Scan for the cell matching the given text and deliver its [x, y] coordinate at center. 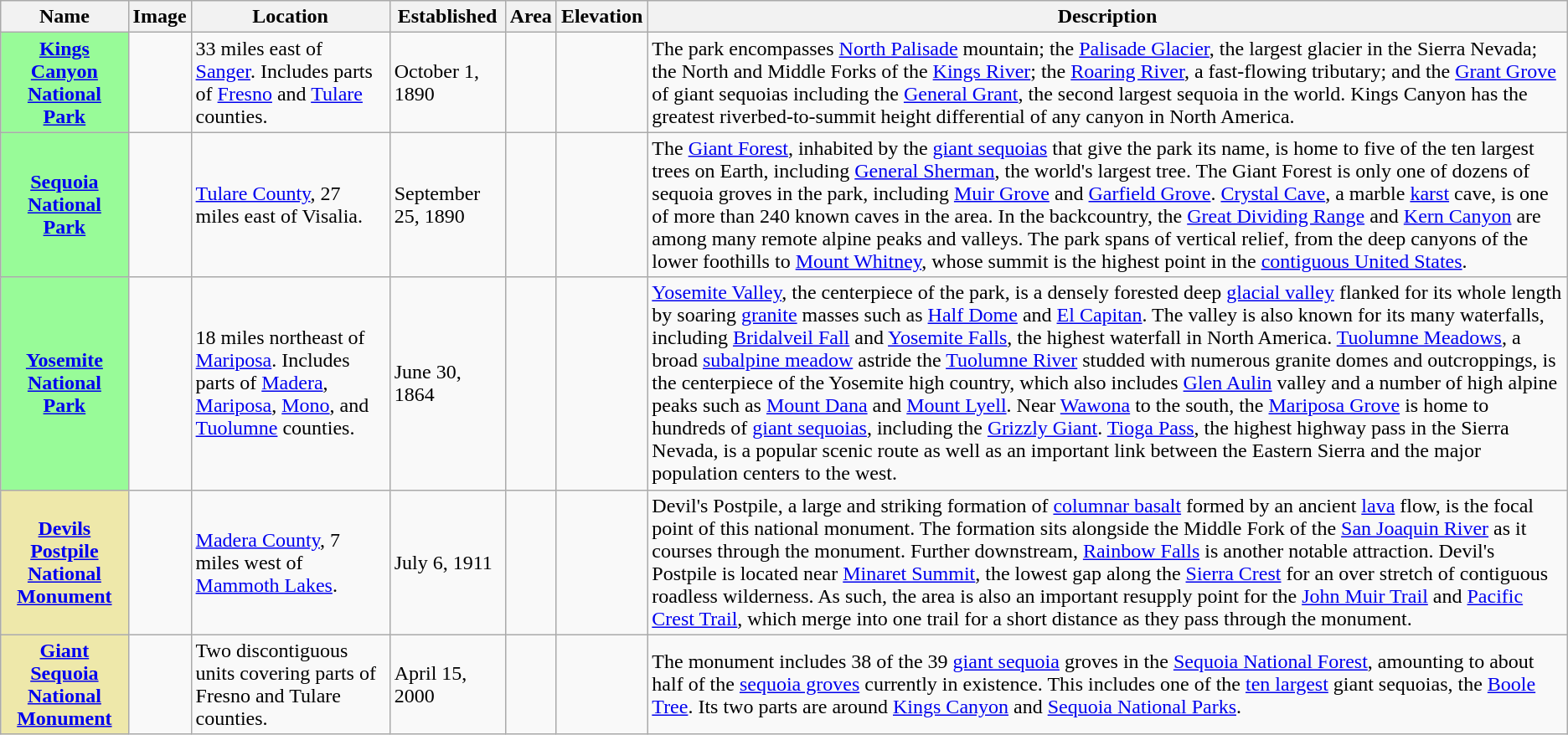
Kings Canyon National Park [64, 82]
Location [290, 17]
April 15, 2000 [447, 685]
Devils Postpile National Monument [64, 563]
Tulare County, 27 miles east of Visalia. [290, 204]
33 miles east of Sanger. Includes parts of Fresno and Tulare counties. [290, 82]
Name [64, 17]
Two discontiguous units covering parts of Fresno and Tulare counties. [290, 685]
Image [159, 17]
Sequoia National Park [64, 204]
18 miles northeast of Mariposa. Includes parts of Madera, Mariposa, Mono, and Tuolumne counties. [290, 383]
Madera County, 7 miles west of Mammoth Lakes. [290, 563]
Elevation [601, 17]
Description [1107, 17]
Yosemite National Park [64, 383]
July 6, 1911 [447, 563]
Giant Sequoia National Monument [64, 685]
June 30, 1864 [447, 383]
October 1, 1890 [447, 82]
September 25, 1890 [447, 204]
Established [447, 17]
Area [531, 17]
